Search for the cell housing the specified text and yield its [x, y] center coordinate. 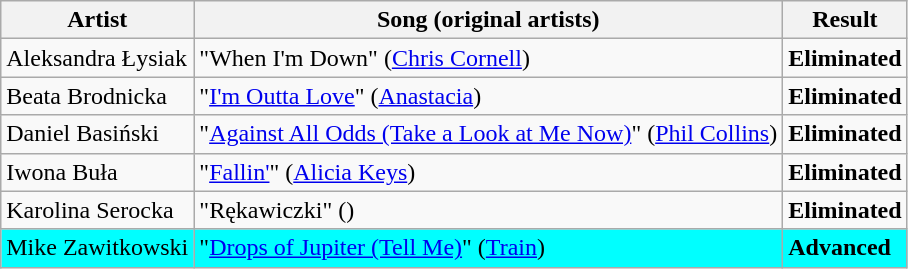
"Fallin'" (Alicia Keys) [488, 172]
"I'm Outta Love" (Anastacia) [488, 96]
Advanced [845, 248]
Aleksandra Łysiak [98, 58]
Mike Zawitkowski [98, 248]
Beata Brodnicka [98, 96]
Daniel Basiński [98, 134]
"Drops of Jupiter (Tell Me)" (Train) [488, 248]
"Against All Odds (Take a Look at Me Now)" (Phil Collins) [488, 134]
Artist [98, 20]
"Rękawiczki" () [488, 210]
Karolina Serocka [98, 210]
Iwona Buła [98, 172]
"When I'm Down" (Chris Cornell) [488, 58]
Song (original artists) [488, 20]
Result [845, 20]
